Search for the cell housing the specified text and yield its [X, Y] center coordinate. 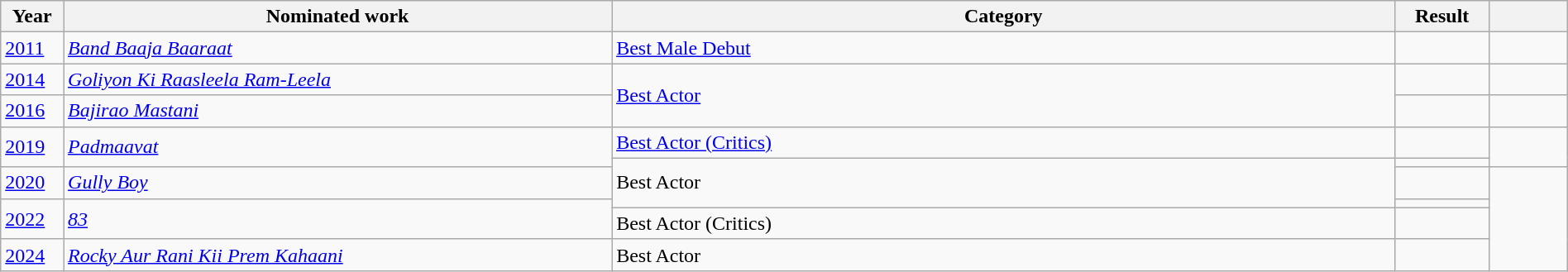
Gully Boy [337, 183]
2020 [32, 183]
2024 [32, 255]
2016 [32, 111]
83 [337, 218]
2022 [32, 218]
Goliyon Ki Raasleela Ram-Leela [337, 79]
Category [1004, 17]
2014 [32, 79]
Result [1442, 17]
Bajirao Mastani [337, 111]
Year [32, 17]
Nominated work [337, 17]
2019 [32, 147]
Best Male Debut [1004, 48]
2011 [32, 48]
Band Baaja Baaraat [337, 48]
Rocky Aur Rani Kii Prem Kahaani [337, 255]
Padmaavat [337, 147]
